Locate the cell with the specified text and output its [X, Y] center coordinate. 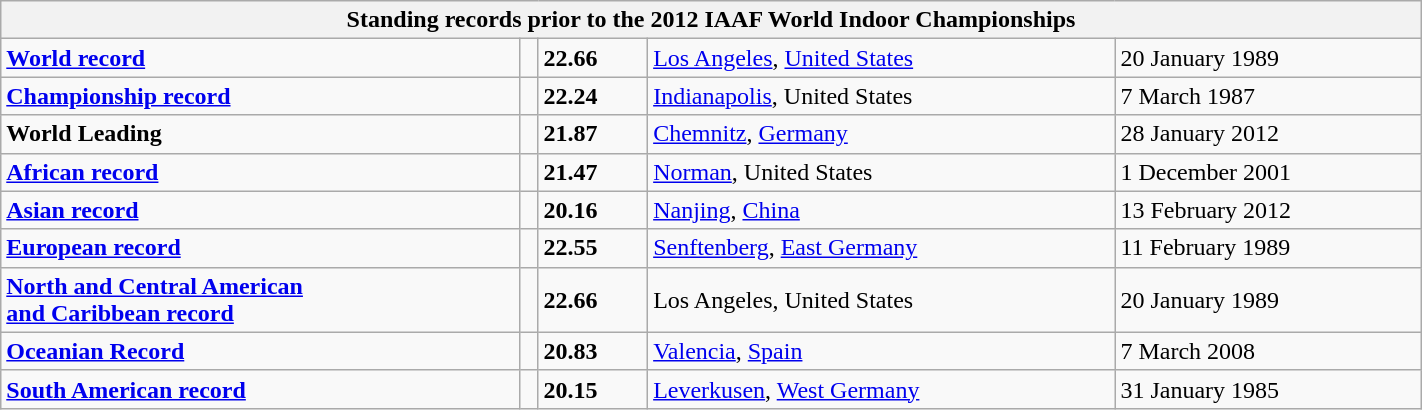
World record [260, 58]
20.16 [593, 210]
Leverkusen, West Germany [882, 389]
African record [260, 172]
7 March 1987 [1268, 96]
Indianapolis, United States [882, 96]
21.87 [593, 134]
World Leading [260, 134]
1 December 2001 [1268, 172]
22.24 [593, 96]
South American record [260, 389]
28 January 2012 [1268, 134]
7 March 2008 [1268, 351]
13 February 2012 [1268, 210]
11 February 1989 [1268, 248]
Asian record [260, 210]
Oceanian Record [260, 351]
20.15 [593, 389]
Championship record [260, 96]
Nanjing, China [882, 210]
31 January 1985 [1268, 389]
20.83 [593, 351]
Valencia, Spain [882, 351]
Chemnitz, Germany [882, 134]
21.47 [593, 172]
North and Central American and Caribbean record [260, 300]
European record [260, 248]
22.55 [593, 248]
Standing records prior to the 2012 IAAF World Indoor Championships [711, 20]
Norman, United States [882, 172]
Senftenberg, East Germany [882, 248]
